Search for the cell housing the specified text and yield its (X, Y) center coordinate. 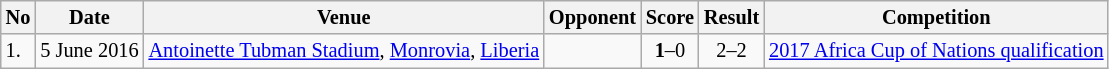
Opponent (592, 17)
Score (670, 17)
Result (732, 17)
Antoinette Tubman Stadium, Monrovia, Liberia (344, 51)
1–0 (670, 51)
No (18, 17)
5 June 2016 (89, 51)
Date (89, 17)
Venue (344, 17)
Competition (936, 17)
1. (18, 51)
2017 Africa Cup of Nations qualification (936, 51)
2–2 (732, 51)
